Scan for the cell matching the given text and deliver its [x, y] coordinate at center. 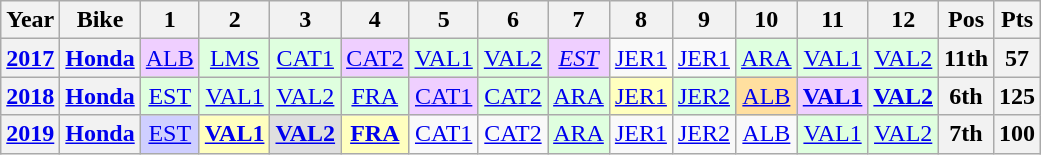
3 [306, 20]
LMS [234, 58]
5 [444, 20]
9 [704, 20]
2 [234, 20]
Pos [966, 20]
11 [832, 20]
125 [1018, 96]
Year [30, 20]
7th [966, 134]
10 [766, 20]
2019 [30, 134]
Pts [1018, 20]
7 [579, 20]
8 [640, 20]
2017 [30, 58]
57 [1018, 58]
4 [375, 20]
12 [904, 20]
Bike [100, 20]
6th [966, 96]
100 [1018, 134]
6 [512, 20]
1 [170, 20]
2018 [30, 96]
11th [966, 58]
